Extract the (X, Y) coordinate from the center of the cell holding the provided text.  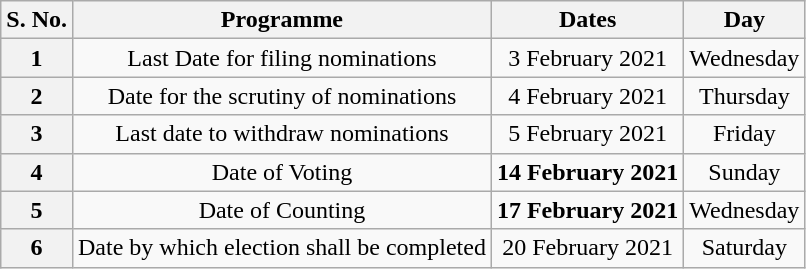
3 (37, 134)
Saturday (744, 248)
S. No. (37, 20)
5 (37, 210)
17 February 2021 (587, 210)
Date by which election shall be completed (282, 248)
Last Date for filing nominations (282, 58)
Programme (282, 20)
Day (744, 20)
Sunday (744, 172)
4 (37, 172)
6 (37, 248)
5 February 2021 (587, 134)
Date for the scrutiny of nominations (282, 96)
14 February 2021 (587, 172)
Last date to withdraw nominations (282, 134)
1 (37, 58)
Date of Voting (282, 172)
20 February 2021 (587, 248)
Date of Counting (282, 210)
Friday (744, 134)
3 February 2021 (587, 58)
Thursday (744, 96)
2 (37, 96)
4 February 2021 (587, 96)
Dates (587, 20)
